Identify which cell holds the provided text, then report its (X, Y) central coordinate. 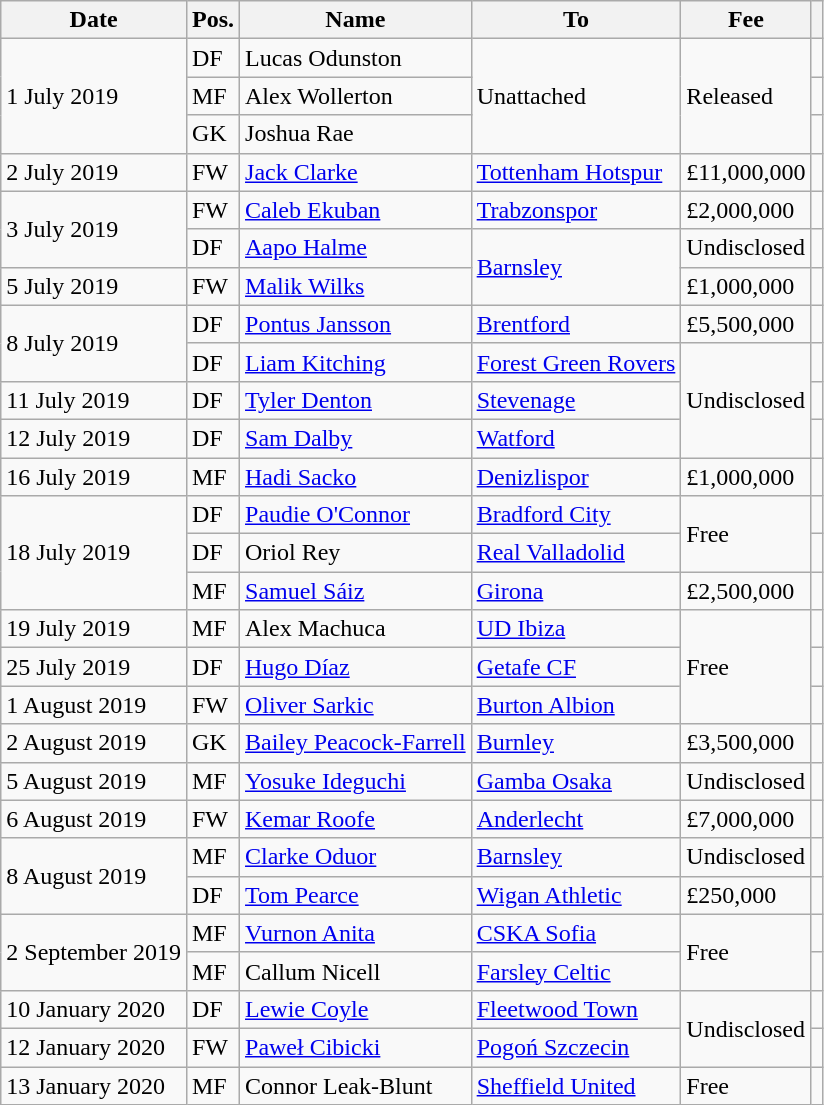
8 July 2019 (94, 343)
£2,500,000 (746, 591)
Alex Machuca (356, 629)
12 July 2019 (94, 438)
Caleb Ekuban (356, 210)
Pos. (212, 20)
Burnley (576, 743)
Paweł Cibicki (356, 1047)
Forest Green Rovers (576, 362)
13 January 2020 (94, 1085)
3 July 2019 (94, 229)
£2,000,000 (746, 210)
Tom Pearce (356, 895)
11 July 2019 (94, 400)
Kemar Roofe (356, 819)
Fleetwood Town (576, 1009)
16 July 2019 (94, 477)
5 August 2019 (94, 781)
Connor Leak-Blunt (356, 1085)
£250,000 (746, 895)
1 July 2019 (94, 96)
1 August 2019 (94, 705)
Burton Albion (576, 705)
CSKA Sofia (576, 933)
Girona (576, 591)
UD Ibiza (576, 629)
Tyler Denton (356, 400)
£5,500,000 (746, 324)
Getafe CF (576, 667)
£7,000,000 (746, 819)
Joshua Rae (356, 134)
2 August 2019 (94, 743)
Jack Clarke (356, 172)
Vurnon Anita (356, 933)
18 July 2019 (94, 553)
12 January 2020 (94, 1047)
Alex Wollerton (356, 96)
Fee (746, 20)
Malik Wilks (356, 286)
19 July 2019 (94, 629)
Yosuke Ideguchi (356, 781)
10 January 2020 (94, 1009)
Lucas Odunston (356, 58)
2 September 2019 (94, 952)
Paudie O'Connor (356, 515)
Watford (576, 438)
Gamba Osaka (576, 781)
Wigan Athletic (576, 895)
Anderlecht (576, 819)
Brentford (576, 324)
25 July 2019 (94, 667)
Denizlispor (576, 477)
Trabzonspor (576, 210)
Samuel Sáiz (356, 591)
Clarke Oduor (356, 857)
2 July 2019 (94, 172)
Released (746, 96)
Tottenham Hotspur (576, 172)
8 August 2019 (94, 876)
Oriol Rey (356, 553)
Pogoń Szczecin (576, 1047)
Hadi Sacko (356, 477)
Liam Kitching (356, 362)
Aapo Halme (356, 248)
Sam Dalby (356, 438)
£11,000,000 (746, 172)
Bailey Peacock-Farrell (356, 743)
Farsley Celtic (576, 971)
Date (94, 20)
Stevenage (576, 400)
Unattached (576, 96)
Oliver Sarkic (356, 705)
Real Valladolid (576, 553)
To (576, 20)
Bradford City (576, 515)
Pontus Jansson (356, 324)
Sheffield United (576, 1085)
Hugo Díaz (356, 667)
6 August 2019 (94, 819)
£3,500,000 (746, 743)
Callum Nicell (356, 971)
5 July 2019 (94, 286)
Lewie Coyle (356, 1009)
Name (356, 20)
